Locate the cell with the specified text and output its [x, y] center coordinate. 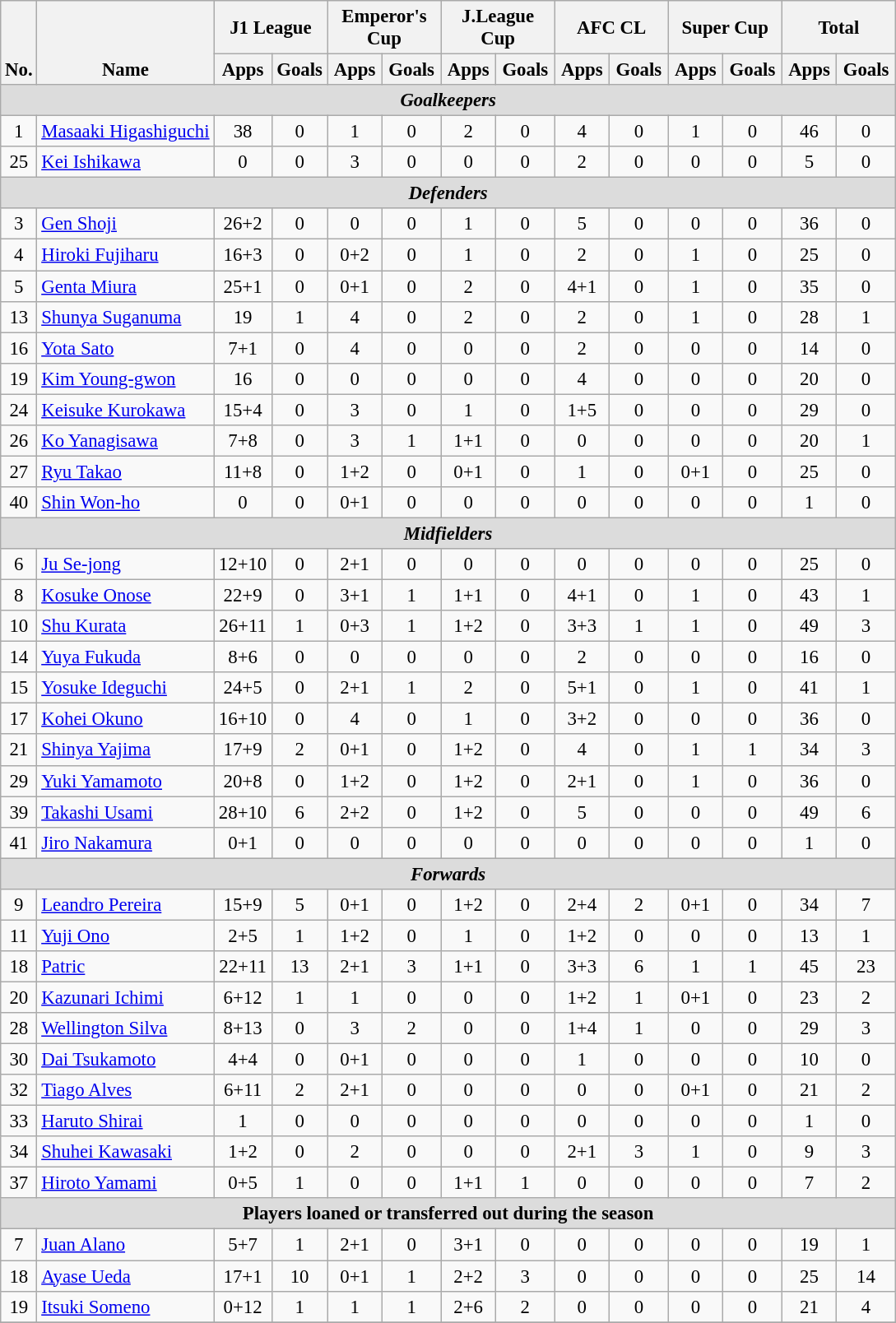
Wellington Silva [125, 1028]
46 [809, 132]
Kim Young-gwon [125, 378]
Kosuke Onose [125, 596]
Takashi Usami [125, 812]
J1 League [271, 28]
Dai Tsukamoto [125, 1060]
11 [19, 935]
24+5 [243, 688]
33 [19, 1121]
7+8 [243, 441]
Emperor's Cup [384, 28]
8 [19, 596]
Leandro Pereira [125, 905]
15+4 [243, 410]
37 [19, 1183]
Keisuke Kurokawa [125, 410]
Ryu Takao [125, 471]
0+12 [243, 1307]
Total [838, 28]
Masaaki Higashiguchi [125, 132]
20+8 [243, 781]
Ko Yanagisawa [125, 441]
2+6 [468, 1307]
Yota Sato [125, 348]
24 [19, 410]
Kazunari Ichimi [125, 997]
8+13 [243, 1028]
Forwards [448, 874]
AFC CL [611, 28]
0+3 [355, 626]
16+3 [243, 255]
16+10 [243, 719]
11+8 [243, 471]
Defenders [448, 193]
Super Cup [725, 28]
26 [19, 441]
Haruto Shirai [125, 1121]
Name [125, 43]
Players loaned or transferred out during the season [448, 1214]
Itsuki Someno [125, 1307]
Patric [125, 967]
Shin Won-ho [125, 503]
Kohei Okuno [125, 719]
15+9 [243, 905]
J.League Cup [498, 28]
5+1 [582, 688]
38 [243, 132]
1+4 [582, 1028]
Yuki Yamamoto [125, 781]
35 [809, 286]
Hiroki Fujiharu [125, 255]
Jiro Nakamura [125, 843]
22+11 [243, 967]
3+2 [582, 719]
Goalkeepers [448, 100]
Ayase Ueda [125, 1276]
25+1 [243, 286]
Hiroto Yamami [125, 1183]
Midfielders [448, 533]
Tiago Alves [125, 1090]
Yosuke Ideguchi [125, 688]
Shuhei Kawasaki [125, 1152]
17+9 [243, 750]
26+2 [243, 225]
Ju Se-jong [125, 564]
22+9 [243, 596]
2+5 [243, 935]
43 [809, 596]
8+6 [243, 657]
Shinya Yajima [125, 750]
2+4 [582, 905]
Shunya Suganuma [125, 317]
No. [19, 43]
6+12 [243, 997]
15 [19, 688]
0+2 [355, 255]
Kei Ishikawa [125, 162]
17+1 [243, 1276]
45 [809, 967]
7+1 [243, 348]
27 [19, 471]
1+5 [582, 410]
28+10 [243, 812]
39 [19, 812]
4+4 [243, 1060]
40 [19, 503]
32 [19, 1090]
Juan Alano [125, 1245]
12+10 [243, 564]
17 [19, 719]
Shu Kurata [125, 626]
0+5 [243, 1183]
Gen Shoji [125, 225]
5+7 [243, 1245]
30 [19, 1060]
Genta Miura [125, 286]
26+11 [243, 626]
Yuji Ono [125, 935]
Yuya Fukuda [125, 657]
6+11 [243, 1090]
